Return the (X, Y) coordinate for the center point of the cell that contains the specified text.  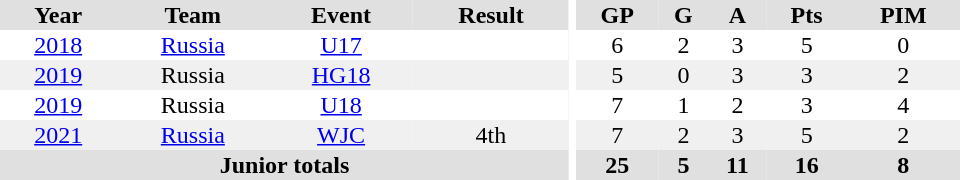
HG18 (341, 75)
11 (738, 165)
16 (807, 165)
U17 (341, 45)
4th (491, 135)
2018 (58, 45)
Junior totals (284, 165)
1 (684, 105)
Pts (807, 15)
25 (618, 165)
2021 (58, 135)
WJC (341, 135)
Event (341, 15)
Team (192, 15)
GP (618, 15)
A (738, 15)
Year (58, 15)
U18 (341, 105)
PIM (904, 15)
4 (904, 105)
8 (904, 165)
Result (491, 15)
G (684, 15)
6 (618, 45)
